Output the (X, Y) coordinate of the center of the cell containing the given text.  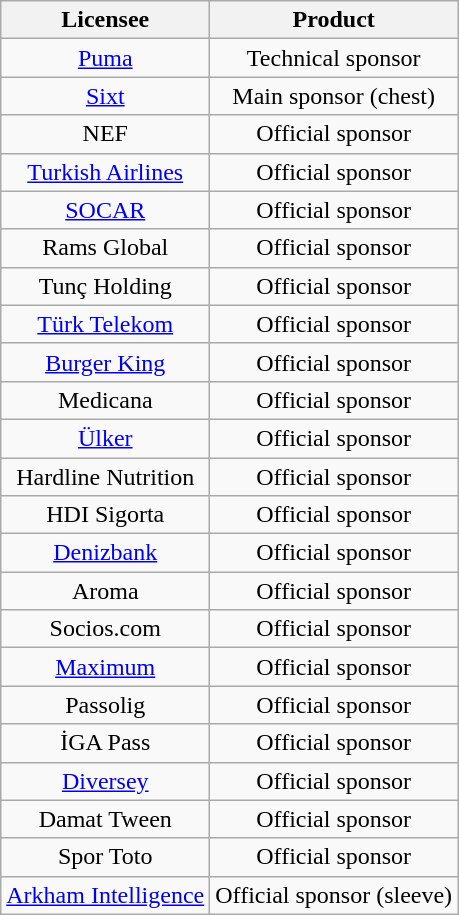
Licensee (106, 20)
Aroma (106, 591)
Official sponsor (sleeve) (334, 895)
Ülker (106, 438)
SOCAR (106, 210)
Maximum (106, 667)
NEF (106, 134)
İGA Pass (106, 743)
Damat Tween (106, 819)
Socios.com (106, 629)
Main sponsor (chest) (334, 96)
Medicana (106, 400)
Product (334, 20)
Rams Global (106, 248)
Burger King (106, 362)
Türk Telekom (106, 324)
Denizbank (106, 553)
Passolig (106, 705)
Technical sponsor (334, 58)
Diversey (106, 781)
Turkish Airlines (106, 172)
Puma (106, 58)
Hardline Nutrition (106, 477)
HDI Sigorta (106, 515)
Tunç Holding (106, 286)
Arkham Intelligence (106, 895)
Spor Toto (106, 857)
Sixt (106, 96)
